Return (X, Y) of the center of cell containing provided text 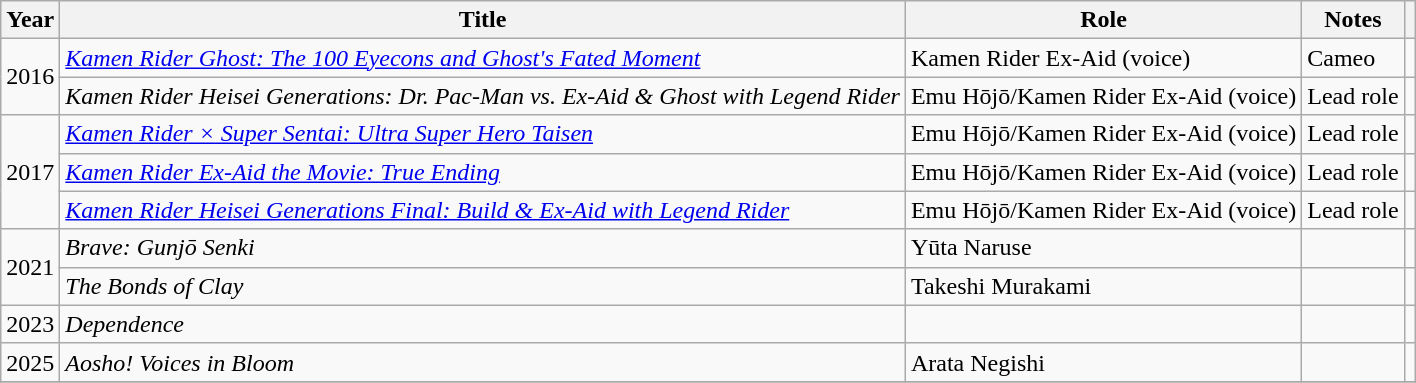
Year (30, 20)
2017 (30, 172)
2021 (30, 267)
Yūta Naruse (1103, 248)
Kamen Rider Ghost: The 100 Eyecons and Ghost's Fated Moment (483, 58)
2023 (30, 324)
Aosho! Voices in Bloom (483, 362)
Kamen Rider Ex-Aid (voice) (1103, 58)
2025 (30, 362)
2016 (30, 77)
Arata Negishi (1103, 362)
Notes (1353, 20)
Cameo (1353, 58)
Title (483, 20)
Kamen Rider Heisei Generations Final: Build & Ex-Aid with Legend Rider (483, 210)
Takeshi Murakami (1103, 286)
Kamen Rider Ex-Aid the Movie: True Ending (483, 172)
The Bonds of Clay (483, 286)
Kamen Rider Heisei Generations: Dr. Pac-Man vs. Ex-Aid & Ghost with Legend Rider (483, 96)
Brave: Gunjō Senki (483, 248)
Kamen Rider × Super Sentai: Ultra Super Hero Taisen (483, 134)
Role (1103, 20)
Dependence (483, 324)
